Locate the cell with the specified text and output its [X, Y] center coordinate. 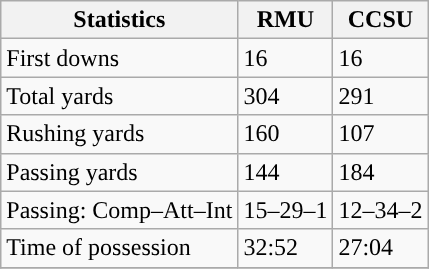
RMU [286, 20]
CCSU [380, 20]
Time of possession [120, 248]
27:04 [380, 248]
144 [286, 172]
304 [286, 96]
Total yards [120, 96]
32:52 [286, 248]
291 [380, 96]
Passing yards [120, 172]
15–29–1 [286, 210]
160 [286, 134]
12–34–2 [380, 210]
Statistics [120, 20]
Rushing yards [120, 134]
107 [380, 134]
First downs [120, 58]
Passing: Comp–Att–Int [120, 210]
184 [380, 172]
